Return the [X, Y] coordinate for the center point of the cell that contains the specified text.  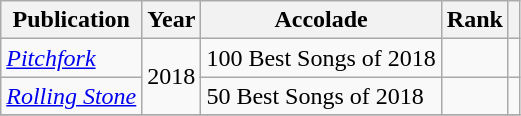
Rolling Stone [72, 96]
Year [172, 20]
100 Best Songs of 2018 [321, 58]
Rank [474, 20]
2018 [172, 77]
Publication [72, 20]
50 Best Songs of 2018 [321, 96]
Pitchfork [72, 58]
Accolade [321, 20]
